From the cell containing the given text, extract its center point as [X, Y] coordinate. 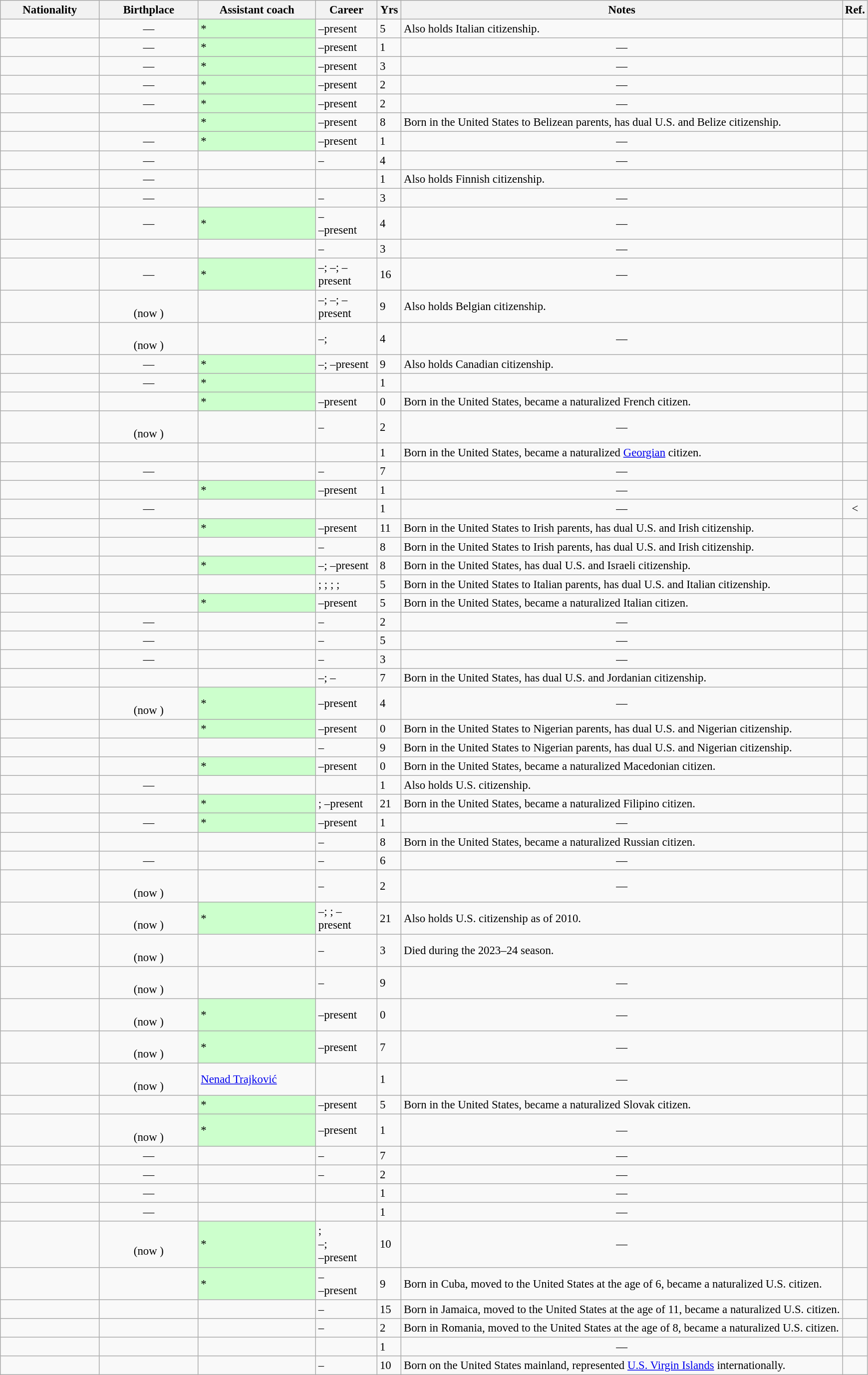
Born in the United States, became a naturalized Slovak citizen. [622, 1105]
16 [389, 275]
Born in the United States, became a naturalized Russian citizen. [622, 842]
Born in the United States, became a naturalized Italian citizen. [622, 603]
Born in Jamaica, moved to the United States at the age of 11, became a naturalized U.S. citizen. [622, 1309]
Career [346, 10]
– –present [346, 1283]
Born in Romania, moved to the United States at the age of 8, became a naturalized U.S. citizen. [622, 1328]
Born in the United States, has dual U.S. and Jordanian citizenship. [622, 678]
Also holds Canadian citizenship. [622, 364]
Born in Cuba, moved to the United States at the age of 6, became a naturalized U.S. citizen. [622, 1283]
Nenad Trajković [257, 1079]
Notes [622, 10]
Also holds Italian citizenship. [622, 29]
11 [389, 528]
Yrs [389, 10]
Also holds U.S. citizenship as of 2010. [622, 918]
; –present [346, 804]
; ; ; ; [346, 584]
15 [389, 1309]
–; ; –present [346, 918]
Born in the United States to Belizean parents, has dual U.S. and Belize citizenship. [622, 122]
Ref. [855, 10]
Birthplace [149, 10]
Born in the United States, became a naturalized French citizen. [622, 402]
Also holds Finnish citizenship. [622, 179]
Also holds U.S. citizenship. [622, 785]
;–;–present [346, 1245]
Born in the United States to Italian parents, has dual U.S. and Italian citizenship. [622, 584]
––present [346, 223]
Died during the 2023–24 season. [622, 951]
Assistant coach [257, 10]
Born on the United States mainland, represented U.S. Virgin Islands internationally. [622, 1366]
–; – [346, 678]
–; [346, 339]
Born in the United States, became a naturalized Georgian citizen. [622, 453]
Born in the United States, became a naturalized Filipino citizen. [622, 804]
Born in the United States, became a naturalized Macedonian citizen. [622, 766]
6 [389, 860]
Born in the United States, has dual U.S. and Israeli citizenship. [622, 565]
Also holds Belgian citizenship. [622, 307]
Nationality [50, 10]
< [855, 509]
